Determine the [x, y] coordinate at the center of the cell enclosing the given text.  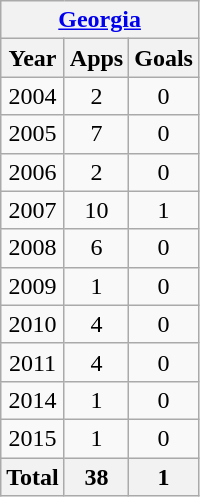
7 [96, 134]
Total [33, 477]
Georgia [100, 20]
6 [96, 248]
2015 [33, 438]
2005 [33, 134]
2010 [33, 324]
2014 [33, 400]
10 [96, 210]
2008 [33, 248]
Year [33, 58]
2007 [33, 210]
2009 [33, 286]
2004 [33, 96]
2011 [33, 362]
38 [96, 477]
Goals [164, 58]
2006 [33, 172]
Apps [96, 58]
